Output the [X, Y] coordinate of the center of the cell containing the given text.  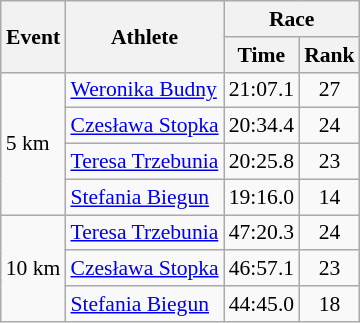
10 km [34, 268]
Event [34, 36]
18 [330, 304]
14 [330, 197]
Weronika Budny [144, 90]
Race [292, 19]
46:57.1 [262, 269]
21:07.1 [262, 90]
19:16.0 [262, 197]
Rank [330, 55]
Time [262, 55]
Athlete [144, 36]
20:25.8 [262, 162]
44:45.0 [262, 304]
20:34.4 [262, 126]
27 [330, 90]
5 km [34, 143]
47:20.3 [262, 233]
